Identify which cell holds the provided text, then report its [x, y] central coordinate. 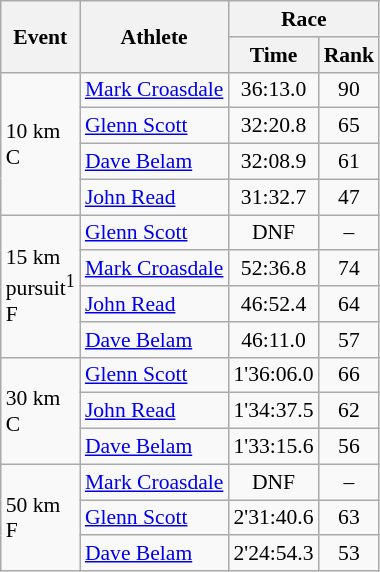
63 [350, 518]
1'36:06.0 [273, 375]
90 [350, 90]
Event [40, 36]
32:20.8 [273, 126]
61 [350, 162]
1'34:37.5 [273, 411]
46:52.4 [273, 304]
46:11.0 [273, 340]
64 [350, 304]
56 [350, 447]
57 [350, 340]
2'31:40.6 [273, 518]
52:36.8 [273, 269]
Athlete [154, 36]
30 km C [40, 410]
32:08.9 [273, 162]
53 [350, 554]
47 [350, 197]
74 [350, 269]
Time [273, 55]
10 km C [40, 143]
Race [304, 19]
2'24:54.3 [273, 554]
66 [350, 375]
62 [350, 411]
Rank [350, 55]
65 [350, 126]
1'33:15.6 [273, 447]
50 km F [40, 518]
15 km pursuit1 F [40, 286]
31:32.7 [273, 197]
36:13.0 [273, 90]
